Output the (x, y) coordinate of the center of the cell containing the given text.  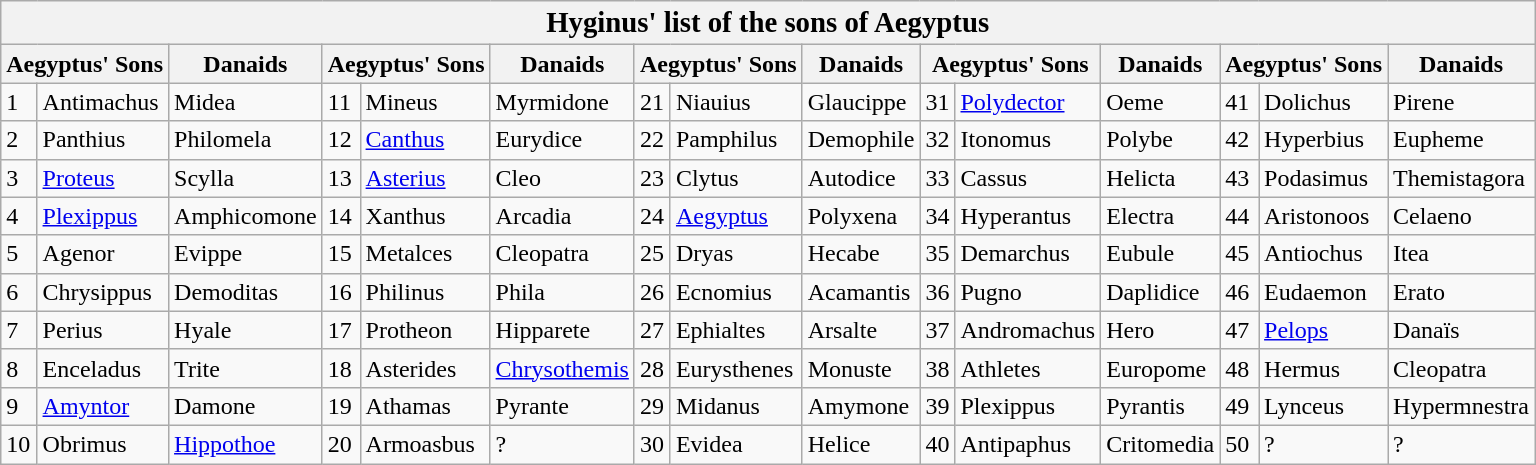
17 (341, 330)
12 (341, 140)
Amymone (861, 406)
Pugno (1028, 292)
Cassus (1028, 178)
Antiochus (1324, 254)
31 (938, 102)
Canthus (425, 140)
Daplidice (1160, 292)
35 (938, 254)
Eudaemon (1324, 292)
39 (938, 406)
23 (652, 178)
Hipparete (562, 330)
Pyrante (562, 406)
Evidea (736, 444)
Midanus (736, 406)
8 (19, 368)
Agenor (103, 254)
Eupheme (1462, 140)
Dolichus (1324, 102)
Aegyptus (736, 216)
Demarchus (1028, 254)
Xanthus (425, 216)
32 (938, 140)
40 (938, 444)
36 (938, 292)
Hyginus' list of the sons of Aegyptus (768, 23)
Europome (1160, 368)
Itea (1462, 254)
26 (652, 292)
4 (19, 216)
Polydector (1028, 102)
Arcadia (562, 216)
Andromachus (1028, 330)
Hero (1160, 330)
Amyntor (103, 406)
Acamantis (861, 292)
Clytus (736, 178)
Monuste (861, 368)
Hyale (246, 330)
25 (652, 254)
45 (1240, 254)
19 (341, 406)
Hecabe (861, 254)
37 (938, 330)
Evippe (246, 254)
Helicta (1160, 178)
Demoditas (246, 292)
Antimachus (103, 102)
43 (1240, 178)
46 (1240, 292)
2 (19, 140)
Danaïs (1462, 330)
15 (341, 254)
50 (1240, 444)
Athamas (425, 406)
9 (19, 406)
27 (652, 330)
Lynceus (1324, 406)
Eubule (1160, 254)
Electra (1160, 216)
44 (1240, 216)
Pelops (1324, 330)
14 (341, 216)
Polyxena (861, 216)
11 (341, 102)
Amphicomone (246, 216)
22 (652, 140)
Celaeno (1462, 216)
Ephialtes (736, 330)
Protheon (425, 330)
Polybe (1160, 140)
Demophile (861, 140)
41 (1240, 102)
30 (652, 444)
Enceladus (103, 368)
10 (19, 444)
1 (19, 102)
Athletes (1028, 368)
Chrysothemis (562, 368)
24 (652, 216)
47 (1240, 330)
Scylla (246, 178)
Philinus (425, 292)
Oeme (1160, 102)
Perius (103, 330)
6 (19, 292)
38 (938, 368)
Aristonoos (1324, 216)
13 (341, 178)
21 (652, 102)
Hypermnestra (1462, 406)
Glaucippe (861, 102)
7 (19, 330)
Myrmidone (562, 102)
Autodice (861, 178)
Critomedia (1160, 444)
Hyperbius (1324, 140)
Philomela (246, 140)
16 (341, 292)
34 (938, 216)
Pamphilus (736, 140)
20 (341, 444)
Hippothoe (246, 444)
Damone (246, 406)
Pirene (1462, 102)
Helice (861, 444)
Antipaphus (1028, 444)
Phila (562, 292)
Podasimus (1324, 178)
49 (1240, 406)
42 (1240, 140)
Mineus (425, 102)
Midea (246, 102)
Armoasbus (425, 444)
Erato (1462, 292)
Arsalte (861, 330)
Cleo (562, 178)
Niauius (736, 102)
28 (652, 368)
Eurysthenes (736, 368)
Trite (246, 368)
Itonomus (1028, 140)
Eurydice (562, 140)
18 (341, 368)
Obrimus (103, 444)
Dryas (736, 254)
3 (19, 178)
Pyrantis (1160, 406)
Proteus (103, 178)
Hyperantus (1028, 216)
5 (19, 254)
Panthius (103, 140)
Metalces (425, 254)
Themistagora (1462, 178)
Asterius (425, 178)
Ecnomius (736, 292)
Asterides (425, 368)
29 (652, 406)
48 (1240, 368)
Chrysippus (103, 292)
Hermus (1324, 368)
33 (938, 178)
